Output the [X, Y] coordinate of the center of the cell containing the given text.  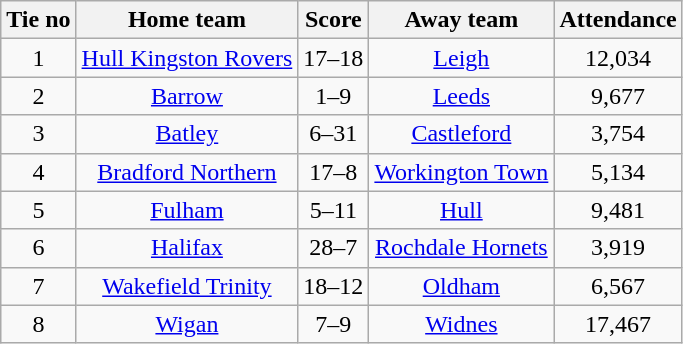
5 [38, 210]
Leigh [462, 58]
7 [38, 286]
6–31 [334, 134]
17–18 [334, 58]
Rochdale Hornets [462, 248]
Castleford [462, 134]
2 [38, 96]
17–8 [334, 172]
3,919 [618, 248]
Workington Town [462, 172]
Bradford Northern [187, 172]
Score [334, 20]
17,467 [618, 324]
Tie no [38, 20]
Attendance [618, 20]
12,034 [618, 58]
6 [38, 248]
Wakefield Trinity [187, 286]
3 [38, 134]
Home team [187, 20]
Widnes [462, 324]
Leeds [462, 96]
Fulham [187, 210]
4 [38, 172]
3,754 [618, 134]
7–9 [334, 324]
Hull [462, 210]
9,677 [618, 96]
Halifax [187, 248]
Hull Kingston Rovers [187, 58]
Away team [462, 20]
1–9 [334, 96]
9,481 [618, 210]
18–12 [334, 286]
5–11 [334, 210]
1 [38, 58]
Oldham [462, 286]
Barrow [187, 96]
Batley [187, 134]
8 [38, 324]
6,567 [618, 286]
5,134 [618, 172]
Wigan [187, 324]
28–7 [334, 248]
